Search for the cell housing the specified text and yield its (x, y) center coordinate. 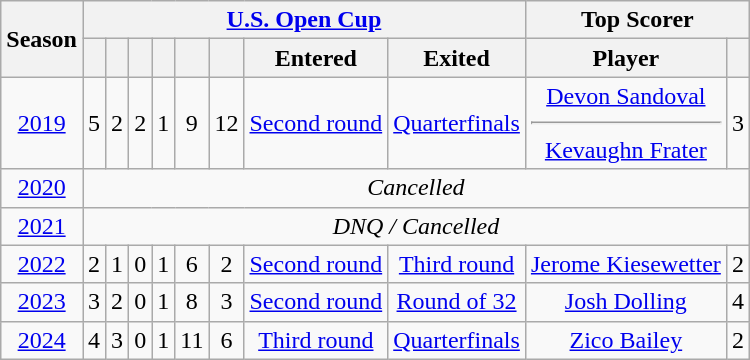
Season (42, 39)
Cancelled (416, 188)
Player (626, 58)
9 (192, 123)
Zico Bailey (626, 340)
Devon Sandoval Kevaughn Frater (626, 123)
2019 (42, 123)
2020 (42, 188)
Exited (457, 58)
Jerome Kiesewetter (626, 264)
DNQ / Cancelled (416, 226)
2024 (42, 340)
Entered (316, 58)
12 (226, 123)
Top Scorer (637, 20)
2022 (42, 264)
11 (192, 340)
8 (192, 302)
2021 (42, 226)
Round of 32 (457, 302)
Josh Dolling (626, 302)
2023 (42, 302)
U.S. Open Cup (304, 20)
5 (94, 123)
